Extract the [X, Y] coordinate from the center of the cell holding the provided text.  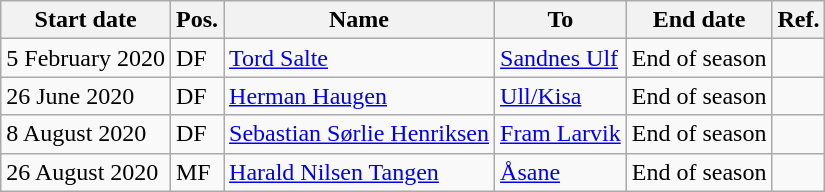
Ull/Kisa [561, 96]
Harald Nilsen Tangen [360, 172]
Herman Haugen [360, 96]
Start date [86, 20]
8 August 2020 [86, 134]
Tord Salte [360, 58]
To [561, 20]
Sebastian Sørlie Henriksen [360, 134]
5 February 2020 [86, 58]
Åsane [561, 172]
End date [699, 20]
MF [196, 172]
26 August 2020 [86, 172]
Name [360, 20]
Sandnes Ulf [561, 58]
Ref. [798, 20]
Fram Larvik [561, 134]
Pos. [196, 20]
26 June 2020 [86, 96]
